Return [X, Y] of the center of cell containing provided text 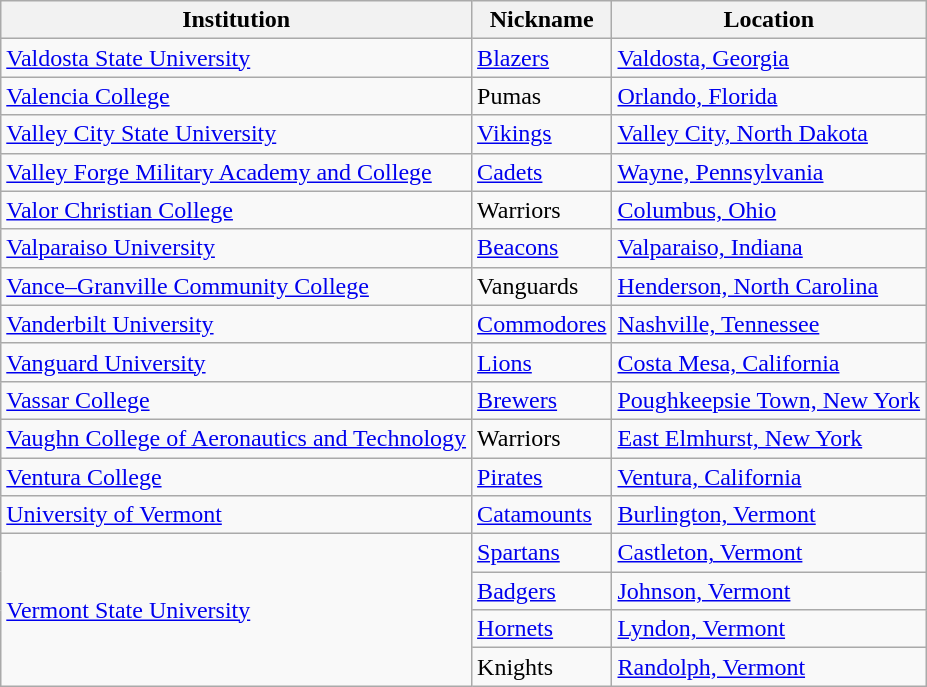
Johnson, Vermont [769, 591]
Blazers [542, 58]
Castleton, Vermont [769, 553]
Ventura, California [769, 477]
Randolph, Vermont [769, 667]
Spartans [542, 553]
Valdosta State University [236, 58]
Valdosta, Georgia [769, 58]
Lyndon, Vermont [769, 629]
Valley Forge Military Academy and College [236, 172]
Poughkeepsie Town, New York [769, 400]
Henderson, North Carolina [769, 286]
Ventura College [236, 477]
Burlington, Vermont [769, 515]
Vanderbilt University [236, 324]
Catamounts [542, 515]
Knights [542, 667]
Valparaiso, Indiana [769, 248]
East Elmhurst, New York [769, 438]
Columbus, Ohio [769, 210]
Valparaiso University [236, 248]
Valley City State University [236, 134]
Vikings [542, 134]
Costa Mesa, California [769, 362]
Commodores [542, 324]
Lions [542, 362]
Vance–Granville Community College [236, 286]
Wayne, Pennsylvania [769, 172]
Vermont State University [236, 610]
Valley City, North Dakota [769, 134]
Pirates [542, 477]
Brewers [542, 400]
Vassar College [236, 400]
Nickname [542, 20]
Vaughn College of Aeronautics and Technology [236, 438]
Location [769, 20]
Pumas [542, 96]
Valencia College [236, 96]
Valor Christian College [236, 210]
Cadets [542, 172]
Vanguard University [236, 362]
Hornets [542, 629]
University of Vermont [236, 515]
Vanguards [542, 286]
Beacons [542, 248]
Nashville, Tennessee [769, 324]
Institution [236, 20]
Orlando, Florida [769, 96]
Badgers [542, 591]
